Identify which cell holds the provided text, then report its [X, Y] central coordinate. 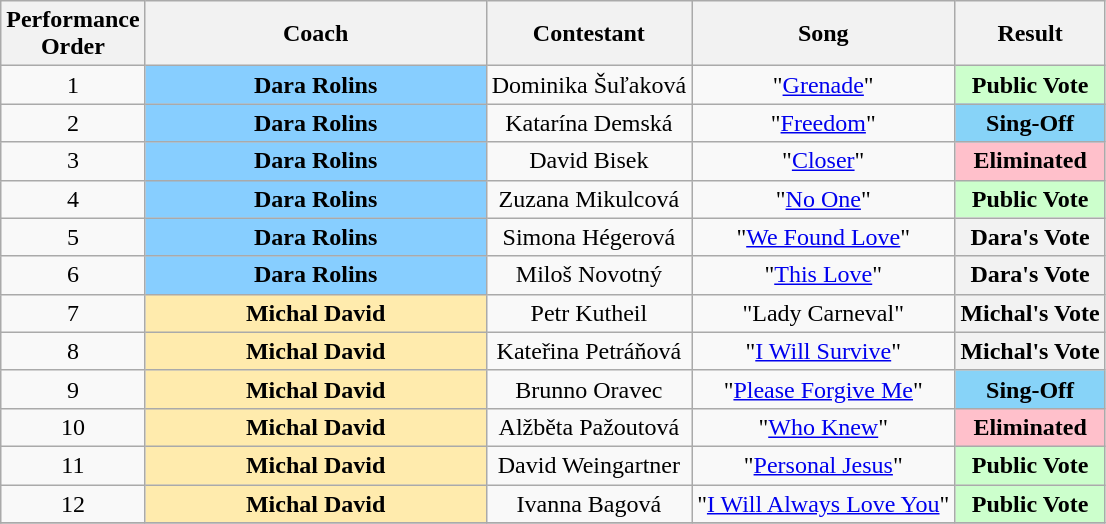
5 [73, 237]
"Lady Carneval" [824, 313]
"Grenade" [824, 85]
Song [824, 34]
1 [73, 85]
6 [73, 275]
David Weingartner [588, 465]
Brunno Oravec [588, 389]
"I Will Survive" [824, 351]
2 [73, 123]
Zuzana Mikulcová [588, 199]
Coach [316, 34]
"This Love" [824, 275]
7 [73, 313]
"Who Knew" [824, 427]
3 [73, 161]
12 [73, 503]
10 [73, 427]
"Freedom" [824, 123]
Kateřina Petráňová [588, 351]
Ivanna Bagová [588, 503]
Katarína Demská [588, 123]
"I Will Always Love You" [824, 503]
"Please Forgive Me" [824, 389]
Petr Kutheil [588, 313]
David Bisek [588, 161]
"Closer" [824, 161]
Performance Order [73, 34]
Result [1030, 34]
9 [73, 389]
"Personal Jesus" [824, 465]
8 [73, 351]
"We Found Love" [824, 237]
Alžběta Pažoutová [588, 427]
"No One" [824, 199]
Dominika Šuľaková [588, 85]
4 [73, 199]
Miloš Novotný [588, 275]
Contestant [588, 34]
11 [73, 465]
Simona Hégerová [588, 237]
